Scan for the cell matching the given text and deliver its [X, Y] coordinate at center. 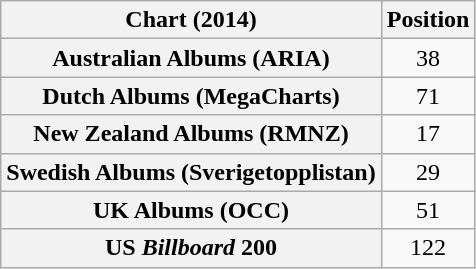
US Billboard 200 [191, 248]
Chart (2014) [191, 20]
Australian Albums (ARIA) [191, 58]
New Zealand Albums (RMNZ) [191, 134]
71 [428, 96]
122 [428, 248]
Dutch Albums (MegaCharts) [191, 96]
51 [428, 210]
17 [428, 134]
Swedish Albums (Sverigetopplistan) [191, 172]
38 [428, 58]
Position [428, 20]
29 [428, 172]
UK Albums (OCC) [191, 210]
